Output the [X, Y] coordinate of the center of the cell containing the given text.  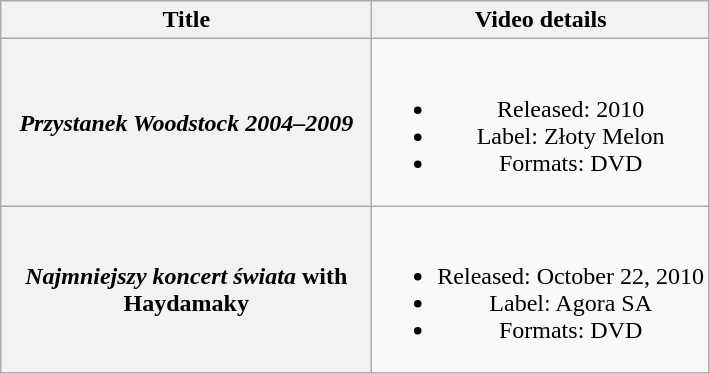
Video details [541, 20]
Przystanek Woodstock 2004–2009 [186, 122]
Released: 2010Label: Złoty MelonFormats: DVD [541, 122]
Najmniejszy koncert świata with Haydamaky [186, 290]
Released: October 22, 2010Label: Agora SAFormats: DVD [541, 290]
Title [186, 20]
